Return the [X, Y] coordinate for the center point of the cell that contains the specified text.  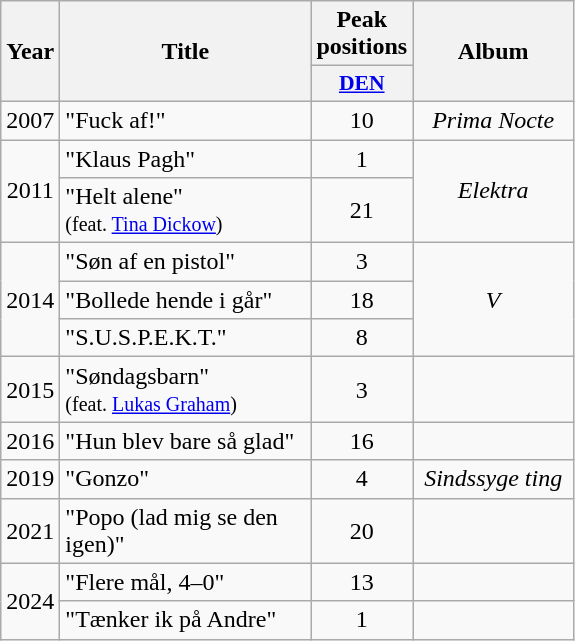
Year [30, 52]
V [494, 300]
8 [362, 338]
16 [362, 441]
"Fuck af!" [186, 120]
"Søndagsbarn"(feat. Lukas Graham) [186, 390]
"Helt alene"(feat. Tina Dickow) [186, 210]
Title [186, 52]
2014 [30, 300]
Peak positions [362, 34]
"Klaus Pagh" [186, 159]
2016 [30, 441]
DEN [362, 84]
"Gonzo" [186, 479]
Sindssyge ting [494, 479]
13 [362, 582]
"Popo (lad mig se den igen)" [186, 530]
Prima Nocte [494, 120]
"Flere mål, 4–0" [186, 582]
2015 [30, 390]
2019 [30, 479]
"Hun blev bare så glad" [186, 441]
Elektra [494, 192]
2024 [30, 601]
"Tænker ik på Andre" [186, 620]
Album [494, 52]
"Søn af en pistol" [186, 262]
20 [362, 530]
2007 [30, 120]
10 [362, 120]
2021 [30, 530]
18 [362, 300]
2011 [30, 192]
21 [362, 210]
"Bollede hende i går" [186, 300]
"S.U.S.P.E.K.T." [186, 338]
4 [362, 479]
